Provide the [x, y] coordinate of the cell's center where the given text is located.  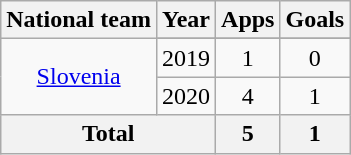
Slovenia [79, 77]
Goals [315, 20]
2020 [186, 96]
National team [79, 20]
4 [248, 96]
Total [108, 134]
Apps [248, 20]
2019 [186, 58]
5 [248, 134]
Year [186, 20]
0 [315, 58]
